Return the [X, Y] coordinate for the center point of the cell that contains the specified text.  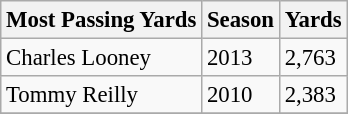
Tommy Reilly [102, 95]
Season [241, 20]
Yards [313, 20]
2,383 [313, 95]
Charles Looney [102, 58]
Most Passing Yards [102, 20]
2,763 [313, 58]
2013 [241, 58]
2010 [241, 95]
